Output the [x, y] coordinate of the center of the cell containing the given text.  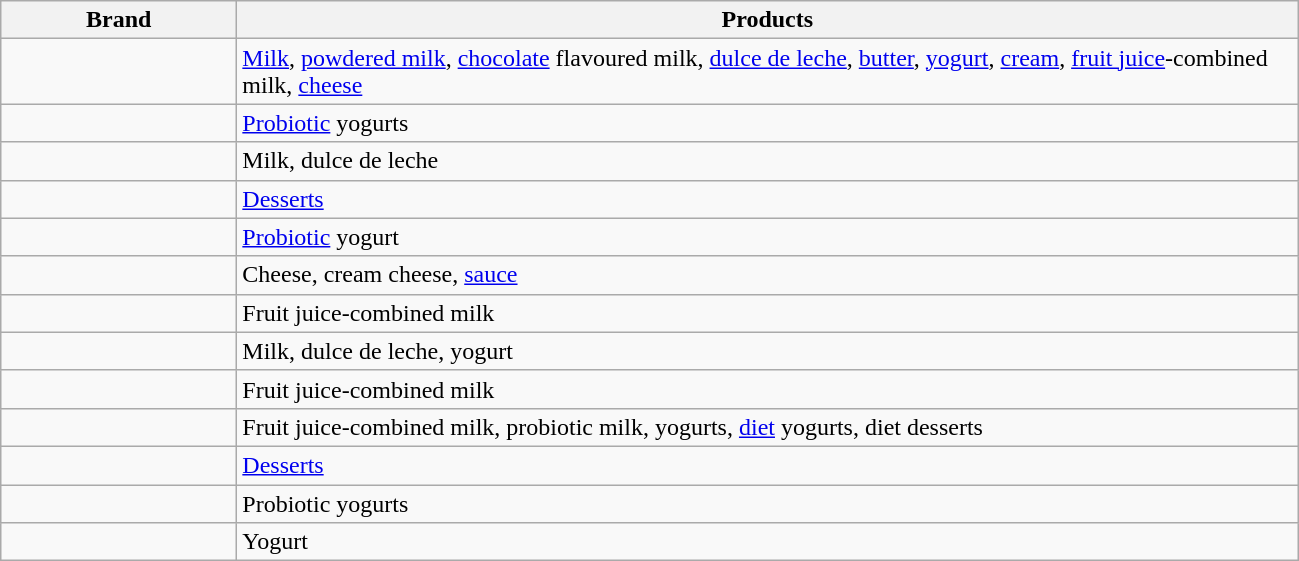
Brand [119, 20]
Milk, dulce de leche, yogurt [768, 351]
Products [768, 20]
Cheese, cream cheese, sauce [768, 275]
Milk, dulce de leche [768, 161]
Probiotic yogurt [768, 237]
Fruit juice-combined milk, probiotic milk, yogurts, diet yogurts, diet desserts [768, 427]
Milk, powdered milk, chocolate flavoured milk, dulce de leche, butter, yogurt, cream, fruit juice-combined milk, cheese [768, 72]
Yogurt [768, 542]
